Return [x, y] of the center of cell containing provided text 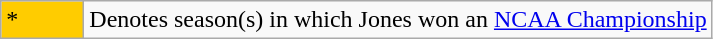
* [42, 20]
Denotes season(s) in which Jones won an NCAA Championship [398, 20]
